Scan for the cell matching the given text and deliver its [X, Y] coordinate at center. 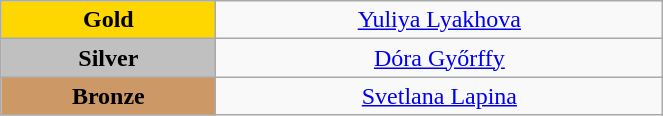
Yuliya Lyakhova [440, 20]
Silver [108, 58]
Bronze [108, 96]
Gold [108, 20]
Svetlana Lapina [440, 96]
Dóra Győrffy [440, 58]
